Return (X, Y) of the center of cell containing provided text 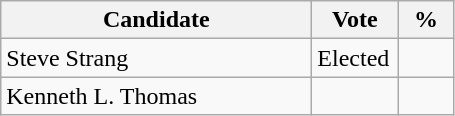
Candidate (156, 20)
Elected (355, 58)
Vote (355, 20)
% (426, 20)
Kenneth L. Thomas (156, 96)
Steve Strang (156, 58)
